Capture the cell that displays the provided text and extract its [x, y] central coordinate. 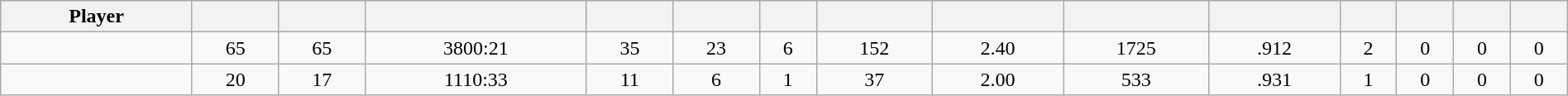
11 [630, 79]
.931 [1274, 79]
35 [630, 48]
2.40 [997, 48]
2.00 [997, 79]
Player [97, 17]
.912 [1274, 48]
152 [874, 48]
23 [716, 48]
37 [874, 79]
3800:21 [476, 48]
20 [235, 79]
2 [1368, 48]
1725 [1136, 48]
17 [323, 79]
1110:33 [476, 79]
533 [1136, 79]
